From the cell containing the given text, extract its center point as [x, y] coordinate. 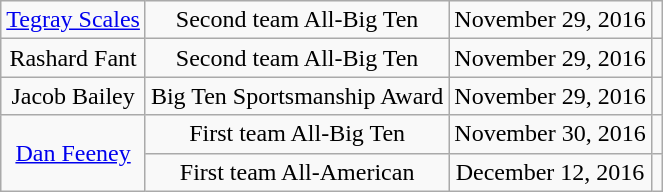
First team All-Big Ten [296, 134]
Rashard Fant [74, 58]
December 12, 2016 [550, 172]
Big Ten Sportsmanship Award [296, 96]
Tegray Scales [74, 20]
November 30, 2016 [550, 134]
Jacob Bailey [74, 96]
First team All-American [296, 172]
Dan Feeney [74, 153]
